Search for the cell housing the specified text and yield its (x, y) center coordinate. 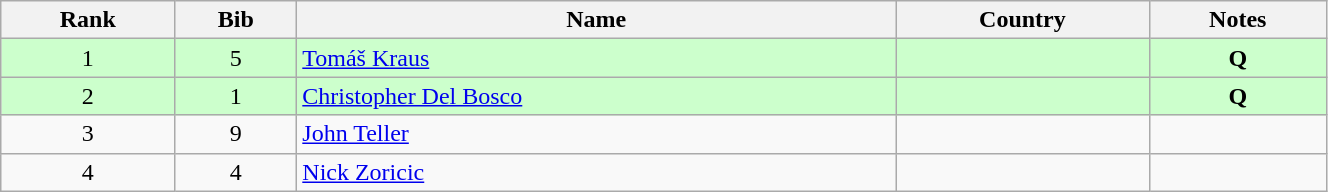
Bib (236, 20)
Notes (1238, 20)
John Teller (596, 134)
5 (236, 58)
Rank (88, 20)
3 (88, 134)
9 (236, 134)
Name (596, 20)
Tomáš Kraus (596, 58)
Christopher Del Bosco (596, 96)
2 (88, 96)
Country (1022, 20)
Nick Zoricic (596, 172)
